Output the [X, Y] coordinate of the center of the cell containing the given text.  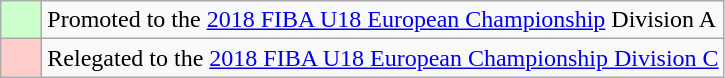
Relegated to the 2018 FIBA U18 European Championship Division C [383, 58]
Promoted to the 2018 FIBA U18 European Championship Division A [383, 20]
